Return [x, y] of the center of cell containing provided text 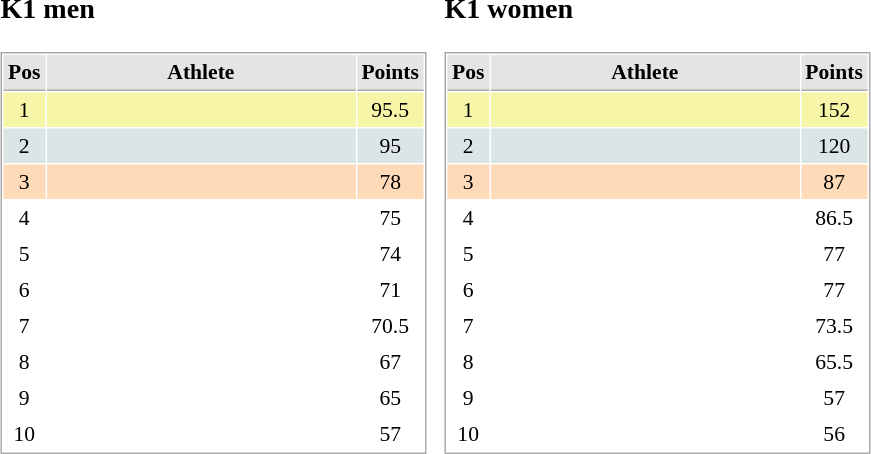
70.5 [390, 326]
120 [834, 146]
73.5 [834, 326]
75 [390, 218]
87 [834, 182]
65.5 [834, 362]
86.5 [834, 218]
56 [834, 434]
78 [390, 182]
95.5 [390, 110]
152 [834, 110]
67 [390, 362]
74 [390, 254]
65 [390, 398]
95 [390, 146]
71 [390, 290]
